Pinpoint the cell where the given text exists, returning its [X, Y] midpoint coordinate. 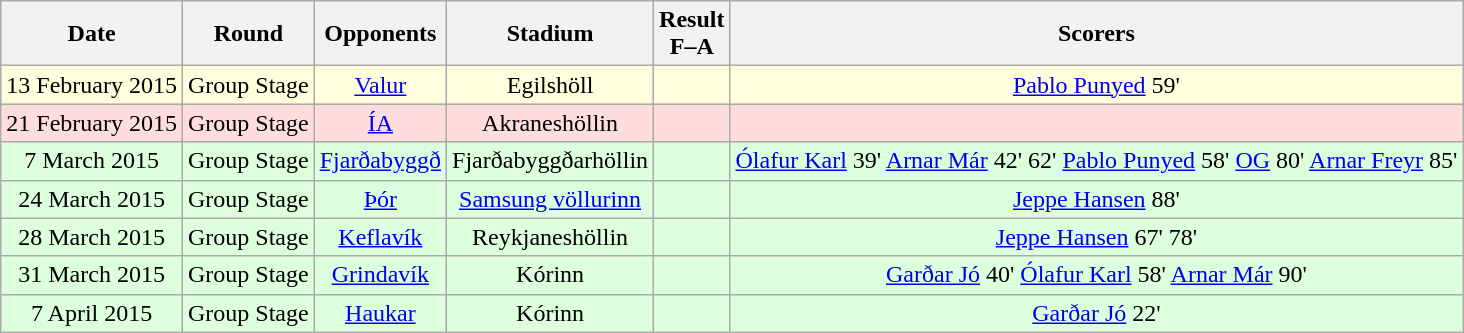
Garðar Jó 22' [1096, 313]
7 April 2015 [92, 313]
Haukar [380, 313]
Fjarðabyggðarhöllin [550, 161]
Grindavík [380, 275]
Ólafur Karl 39' Arnar Már 42' 62' Pablo Punyed 58' OG 80' Arnar Freyr 85' [1096, 161]
Scorers [1096, 34]
Valur [380, 85]
Garðar Jó 40' Ólafur Karl 58' Arnar Már 90' [1096, 275]
ÍA [380, 123]
Round [248, 34]
21 February 2015 [92, 123]
13 February 2015 [92, 85]
Date [92, 34]
28 March 2015 [92, 237]
Opponents [380, 34]
Stadium [550, 34]
7 March 2015 [92, 161]
31 March 2015 [92, 275]
Þór [380, 199]
Fjarðabyggð [380, 161]
24 March 2015 [92, 199]
Jeppe Hansen 67' 78' [1096, 237]
Pablo Punyed 59' [1096, 85]
Akraneshöllin [550, 123]
ResultF–A [692, 34]
Egilshöll [550, 85]
Keflavík [380, 237]
Reykjaneshöllin [550, 237]
Jeppe Hansen 88' [1096, 199]
Samsung völlurinn [550, 199]
